Extract the (X, Y) coordinate from the center of the cell holding the provided text.  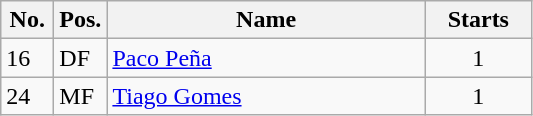
Pos. (80, 20)
No. (28, 20)
24 (28, 96)
MF (80, 96)
16 (28, 58)
DF (80, 58)
Name (266, 20)
Paco Peña (266, 58)
Starts (478, 20)
Tiago Gomes (266, 96)
